Extract the [x, y] coordinate from the center of the cell holding the provided text.  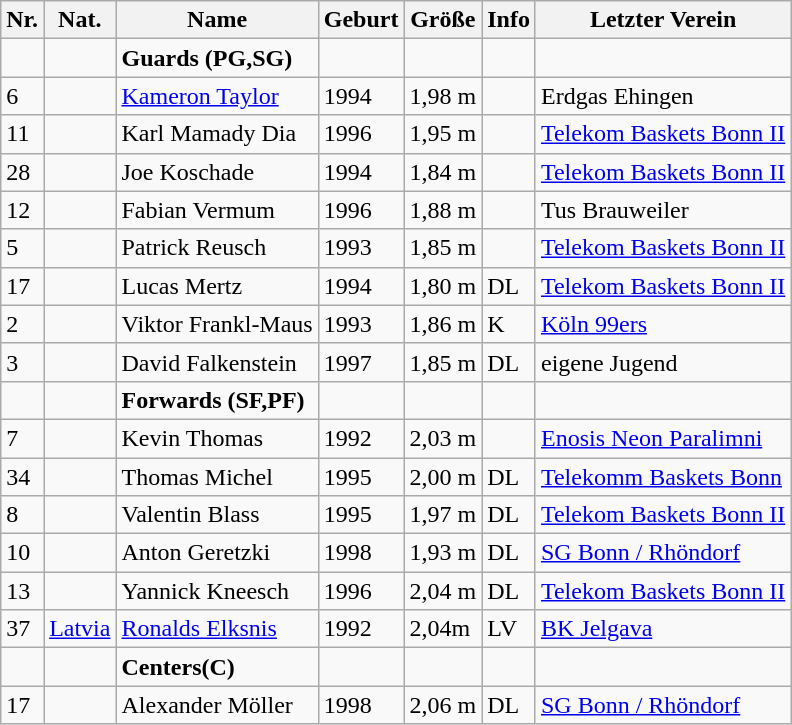
11 [22, 134]
Patrick Reusch [217, 248]
37 [22, 629]
Info [509, 20]
2,00 m [443, 477]
1997 [361, 362]
8 [22, 515]
5 [22, 248]
Ronalds Elksnis [217, 629]
1,93 m [443, 553]
1,97 m [443, 515]
1,95 m [443, 134]
Joe Koschade [217, 172]
Valentin Blass [217, 515]
2,03 m [443, 438]
Centers(C) [217, 667]
Kameron Taylor [217, 96]
1,86 m [443, 324]
LV [509, 629]
2,04 m [443, 591]
7 [22, 438]
Fabian Vermum [217, 210]
David Falkenstein [217, 362]
10 [22, 553]
1,80 m [443, 286]
Geburt [361, 20]
Alexander Möller [217, 705]
Tus Brauweiler [662, 210]
Latvia [80, 629]
Karl Mamady Dia [217, 134]
Enosis Neon Paralimni [662, 438]
Forwards (SF,PF) [217, 400]
1,98 m [443, 96]
2,06 m [443, 705]
Anton Geretzki [217, 553]
Guards (PG,SG) [217, 58]
Köln 99ers [662, 324]
Nat. [80, 20]
34 [22, 477]
eigene Jugend [662, 362]
Yannick Kneesch [217, 591]
Nr. [22, 20]
Größe [443, 20]
28 [22, 172]
6 [22, 96]
Viktor Frankl-Maus [217, 324]
Kevin Thomas [217, 438]
2,04m [443, 629]
2 [22, 324]
1,88 m [443, 210]
12 [22, 210]
K [509, 324]
Thomas Michel [217, 477]
3 [22, 362]
Letzter Verein [662, 20]
Erdgas Ehingen [662, 96]
13 [22, 591]
Lucas Mertz [217, 286]
Telekomm Baskets Bonn [662, 477]
BK Jelgava [662, 629]
Name [217, 20]
1,84 m [443, 172]
